Extract the (x, y) coordinate from the center of the cell holding the provided text.  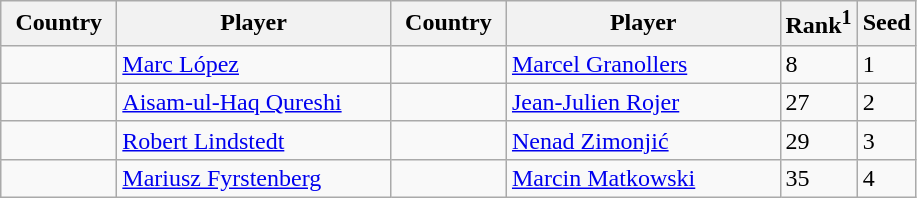
Jean-Julien Rojer (643, 102)
Aisam-ul-Haq Qureshi (254, 102)
Marcel Granollers (643, 64)
1 (886, 64)
Rank1 (818, 24)
35 (818, 178)
27 (818, 102)
3 (886, 140)
Marc López (254, 64)
2 (886, 102)
8 (818, 64)
Seed (886, 24)
Robert Lindstedt (254, 140)
29 (818, 140)
Nenad Zimonjić (643, 140)
Marcin Matkowski (643, 178)
4 (886, 178)
Mariusz Fyrstenberg (254, 178)
